Pinpoint the cell where the given text exists, returning its (X, Y) midpoint coordinate. 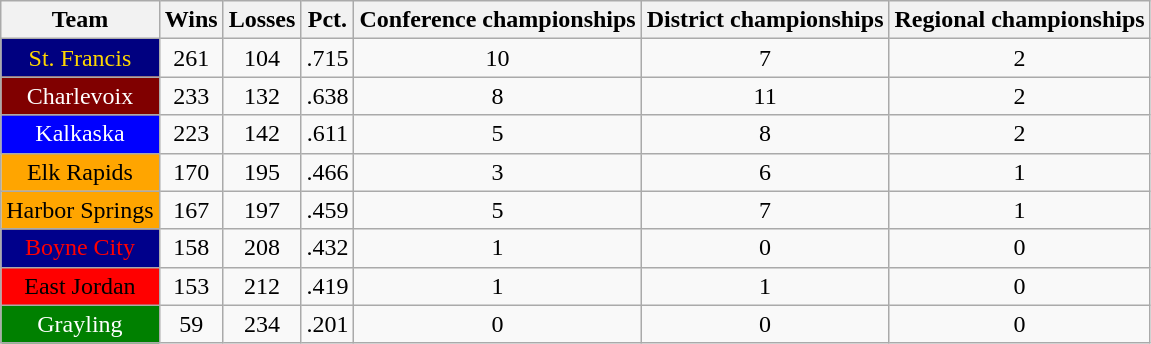
59 (191, 324)
St. Francis (80, 58)
10 (498, 58)
.611 (328, 134)
167 (191, 210)
261 (191, 58)
233 (191, 96)
Kalkaska (80, 134)
132 (262, 96)
195 (262, 172)
.201 (328, 324)
.432 (328, 248)
6 (765, 172)
11 (765, 96)
170 (191, 172)
Grayling (80, 324)
234 (262, 324)
Regional championships (1020, 20)
212 (262, 286)
3 (498, 172)
District championships (765, 20)
.715 (328, 58)
142 (262, 134)
223 (191, 134)
Team (80, 20)
.419 (328, 286)
104 (262, 58)
208 (262, 248)
Elk Rapids (80, 172)
East Jordan (80, 286)
Boyne City (80, 248)
.638 (328, 96)
Charlevoix (80, 96)
Losses (262, 20)
Conference championships (498, 20)
.466 (328, 172)
158 (191, 248)
Wins (191, 20)
Pct. (328, 20)
Harbor Springs (80, 210)
153 (191, 286)
197 (262, 210)
.459 (328, 210)
